Search for the cell housing the specified text and yield its [X, Y] center coordinate. 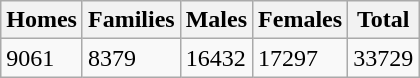
Families [131, 20]
17297 [300, 58]
Females [300, 20]
33729 [384, 58]
Total [384, 20]
Homes [42, 20]
8379 [131, 58]
16432 [216, 58]
9061 [42, 58]
Males [216, 20]
